From the cell containing the given text, extract its center point as (x, y) coordinate. 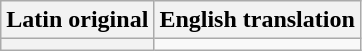
English translation (257, 20)
Latin original (78, 20)
